Determine the [x, y] coordinate at the center of the cell enclosing the given text.  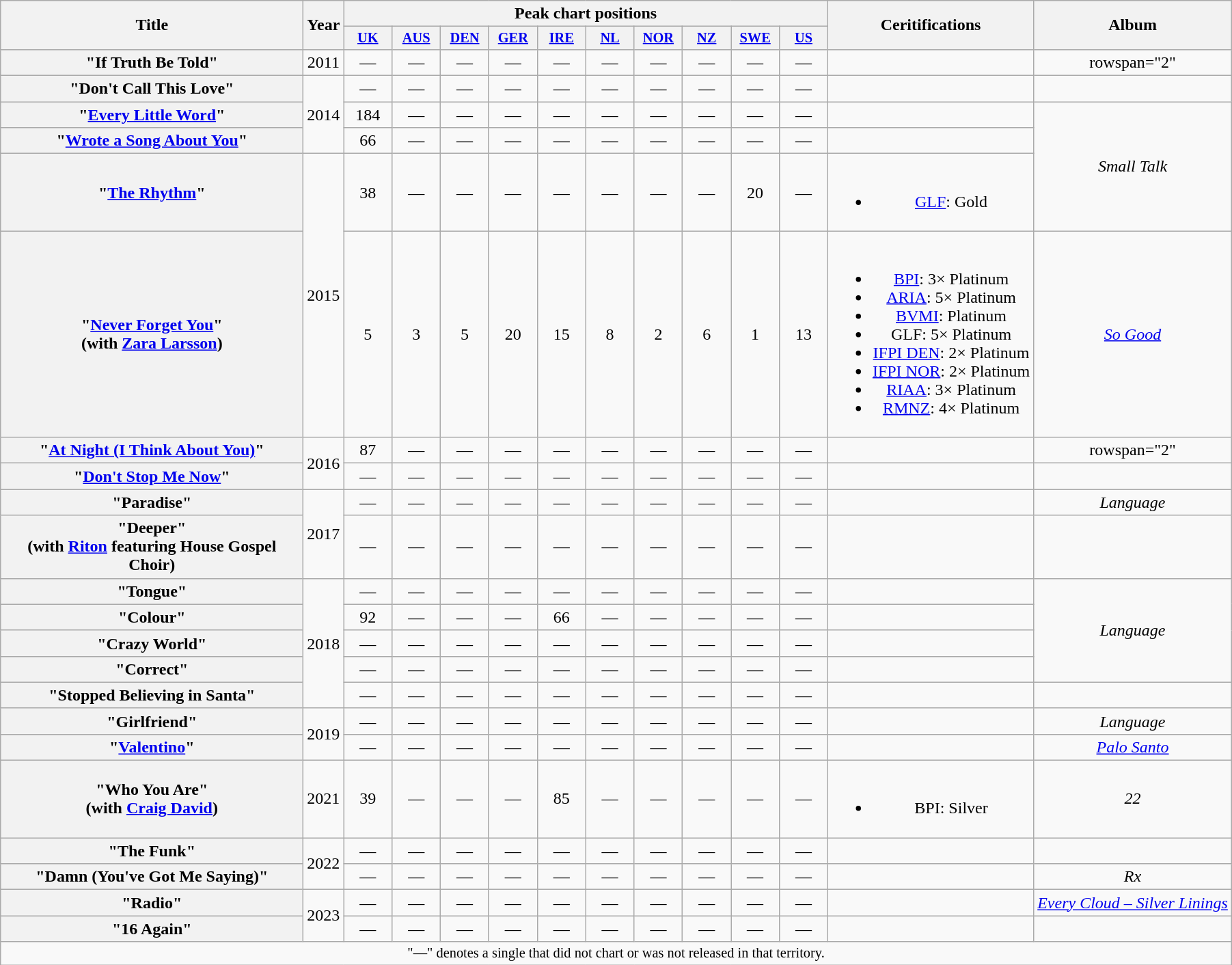
"Don't Stop Me Now" [152, 476]
"If Truth Be Told" [152, 62]
2019 [324, 734]
2016 [324, 463]
2018 [324, 643]
Every Cloud – Silver Linings [1133, 903]
"Crazy World" [152, 643]
GER [512, 38]
BPI: Silver [931, 800]
"At Night (I Think About You)" [152, 450]
Title [152, 25]
"Don't Call This Love" [152, 89]
"Deeper"(with Riton featuring House Gospel Choir) [152, 547]
"Radio" [152, 903]
2015 [324, 295]
Peak chart positions [586, 14]
US [804, 38]
Rx [1133, 877]
Year [324, 25]
87 [368, 450]
2014 [324, 115]
2021 [324, 800]
Small Talk [1133, 167]
2 [659, 334]
184 [368, 115]
IRE [562, 38]
15 [562, 334]
SWE [756, 38]
"Girlfriend" [152, 721]
UK [368, 38]
"Paradise" [152, 502]
AUS [417, 38]
2022 [324, 864]
92 [368, 617]
2011 [324, 62]
"The Rhythm" [152, 193]
NL [610, 38]
Ceritifications [931, 25]
6 [707, 334]
85 [562, 800]
2023 [324, 916]
"Who You Are"(with Craig David) [152, 800]
NZ [707, 38]
"Damn (You've Got Me Saying)" [152, 877]
NOR [659, 38]
Album [1133, 25]
38 [368, 193]
"The Funk" [152, 851]
3 [417, 334]
"Wrote a Song About You" [152, 141]
"—" denotes a single that did not chart or was not released in that territory. [616, 953]
Palo Santo [1133, 747]
39 [368, 800]
"Correct" [152, 669]
"Never Forget You"(with Zara Larsson) [152, 334]
1 [756, 334]
"Tongue" [152, 591]
22 [1133, 800]
DEN [465, 38]
8 [610, 334]
13 [804, 334]
"Colour" [152, 617]
"Valentino" [152, 747]
"Stopped Believing in Santa" [152, 695]
GLF: Gold [931, 193]
"16 Again" [152, 929]
2017 [324, 534]
BPI: 3× PlatinumARIA: 5× PlatinumBVMI: PlatinumGLF: 5× PlatinumIFPI DEN: 2× PlatinumIFPI NOR: 2× PlatinumRIAA: 3× PlatinumRMNZ: 4× Platinum [931, 334]
So Good [1133, 334]
"Every Little Word" [152, 115]
